Provide the [x, y] coordinate of the cell's center where the given text is located.  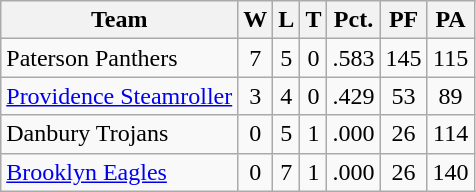
L [286, 20]
W [256, 20]
53 [404, 96]
PF [404, 20]
T [314, 20]
140 [450, 172]
89 [450, 96]
Team [120, 20]
Pct. [354, 20]
Danbury Trojans [120, 134]
Providence Steamroller [120, 96]
.429 [354, 96]
4 [286, 96]
114 [450, 134]
.583 [354, 58]
115 [450, 58]
Brooklyn Eagles [120, 172]
145 [404, 58]
Paterson Panthers [120, 58]
PA [450, 20]
3 [256, 96]
